Search for the cell housing the specified text and yield its [X, Y] center coordinate. 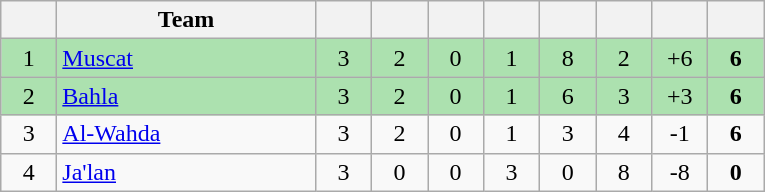
-1 [680, 134]
+6 [680, 58]
Muscat [186, 58]
Team [186, 20]
Bahla [186, 96]
Ja'lan [186, 172]
-8 [680, 172]
+3 [680, 96]
Al-Wahda [186, 134]
